Extract the (x, y) coordinate from the center of the cell holding the provided text.  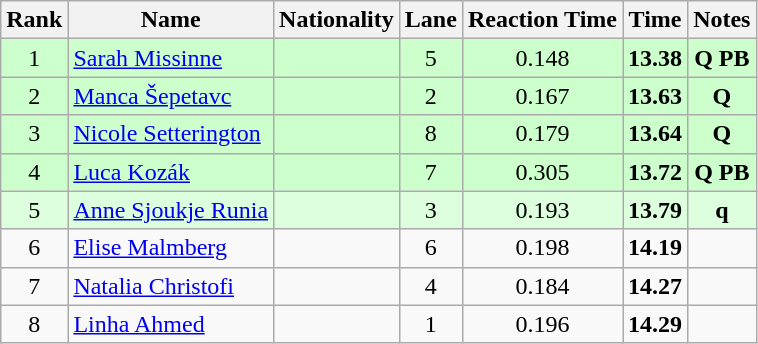
Rank (34, 20)
0.198 (542, 248)
0.148 (542, 58)
14.29 (656, 324)
Nicole Setterington (171, 134)
Name (171, 20)
14.27 (656, 286)
q (722, 210)
Natalia Christofi (171, 286)
Lane (430, 20)
Linha Ahmed (171, 324)
Elise Malmberg (171, 248)
13.63 (656, 96)
Luca Kozák (171, 172)
13.79 (656, 210)
Notes (722, 20)
0.184 (542, 286)
14.19 (656, 248)
13.38 (656, 58)
0.305 (542, 172)
Anne Sjoukje Runia (171, 210)
Sarah Missinne (171, 58)
0.193 (542, 210)
0.167 (542, 96)
13.64 (656, 134)
0.179 (542, 134)
Nationality (337, 20)
Time (656, 20)
0.196 (542, 324)
13.72 (656, 172)
Reaction Time (542, 20)
Manca Šepetavc (171, 96)
